From the cell containing the given text, extract its center point as [x, y] coordinate. 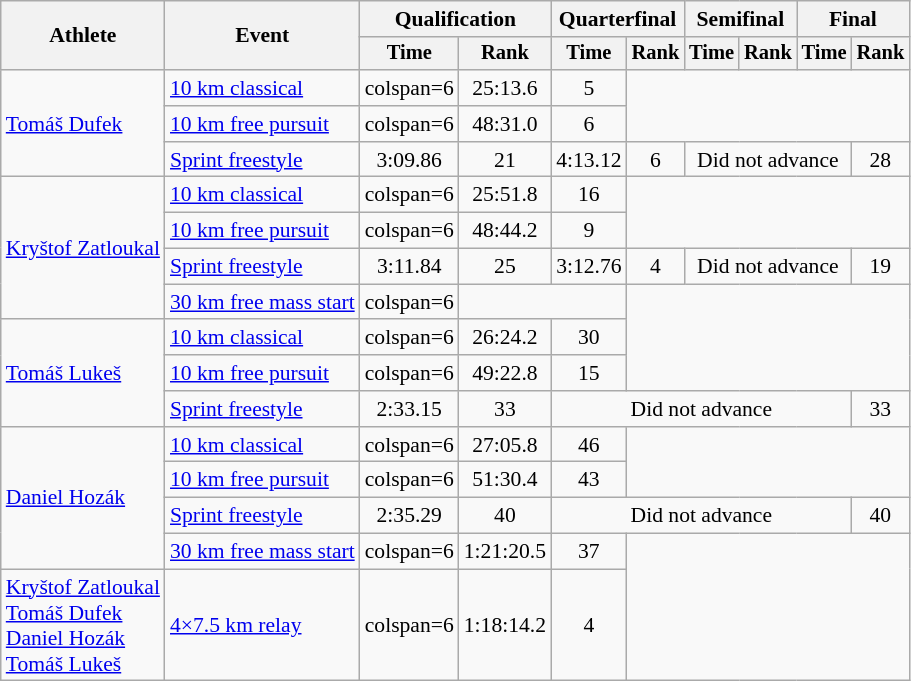
51:30.4 [505, 480]
3:11.84 [410, 267]
37 [588, 552]
3:12.76 [588, 267]
Quarterfinal [618, 19]
4×7.5 km relay [262, 625]
Qualification [456, 19]
15 [588, 373]
4:13.12 [588, 160]
3:09.86 [410, 160]
48:44.2 [505, 231]
26:24.2 [505, 338]
16 [588, 195]
Event [262, 36]
19 [881, 267]
Final [853, 19]
28 [881, 160]
48:31.0 [505, 124]
Tomáš Dufek [83, 124]
9 [588, 231]
Athlete [83, 36]
25:51.8 [505, 195]
Daniel Hozák [83, 498]
49:22.8 [505, 373]
25 [505, 267]
Kryštof ZatloukalTomáš DufekDaniel HozákTomáš Lukeš [83, 625]
Semifinal [740, 19]
Tomáš Lukeš [83, 374]
5 [588, 88]
2:35.29 [410, 516]
1:21:20.5 [505, 552]
1:18:14.2 [505, 625]
43 [588, 480]
30 [588, 338]
27:05.8 [505, 445]
2:33.15 [410, 409]
25:13.6 [505, 88]
21 [505, 160]
46 [588, 445]
Kryštof Zatloukal [83, 248]
